Return the [x, y] coordinate for the center point of the cell that contains the specified text.  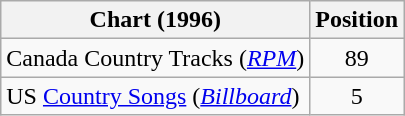
US Country Songs (Billboard) [156, 96]
Canada Country Tracks (RPM) [156, 58]
Chart (1996) [156, 20]
89 [357, 58]
5 [357, 96]
Position [357, 20]
